Identify which cell holds the provided text, then report its (X, Y) central coordinate. 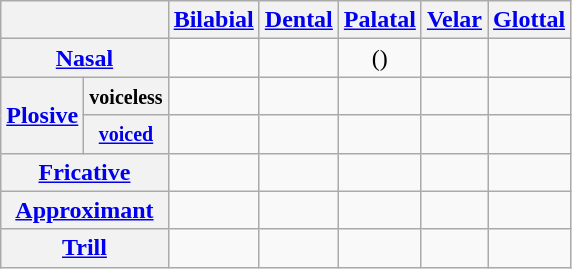
voiceless (126, 96)
() (380, 58)
Glottal (530, 20)
Velar (454, 20)
voiced (126, 134)
Plosive (42, 115)
Nasal (84, 58)
Palatal (380, 20)
Bilabial (214, 20)
Fricative (84, 172)
Approximant (84, 210)
Trill (84, 248)
Dental (298, 20)
